Determine the (X, Y) coordinate at the center of the cell enclosing the given text.  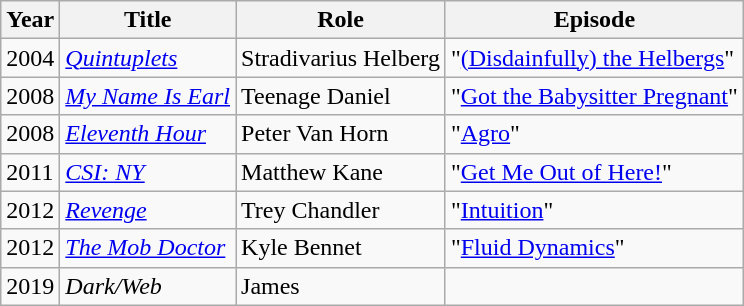
Teenage Daniel (341, 96)
James (341, 286)
CSI: NY (148, 172)
Eleventh Hour (148, 134)
Kyle Bennet (341, 248)
"Fluid Dynamics" (594, 248)
Trey Chandler (341, 210)
2011 (30, 172)
Peter Van Horn (341, 134)
Year (30, 20)
"Got the Babysitter Pregnant" (594, 96)
"Agro" (594, 134)
My Name Is Earl (148, 96)
"Intuition" (594, 210)
"Get Me Out of Here!" (594, 172)
Revenge (148, 210)
Role (341, 20)
"(Disdainfully) the Helbergs" (594, 58)
Stradivarius Helberg (341, 58)
Episode (594, 20)
2004 (30, 58)
2019 (30, 286)
The Mob Doctor (148, 248)
Dark/Web (148, 286)
Title (148, 20)
Matthew Kane (341, 172)
Quintuplets (148, 58)
